Capture the cell that displays the provided text and extract its (x, y) central coordinate. 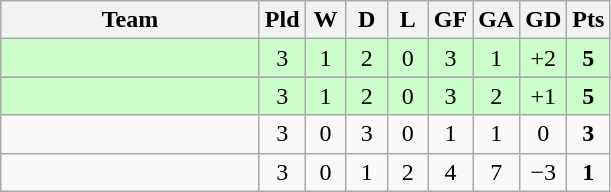
D (366, 20)
−3 (544, 172)
4 (450, 172)
Pts (588, 20)
GF (450, 20)
GD (544, 20)
L (408, 20)
Pld (282, 20)
GA (496, 20)
W (326, 20)
+1 (544, 96)
+2 (544, 58)
Team (130, 20)
7 (496, 172)
